Return the (X, Y) coordinate for the center point of the cell that contains the specified text.  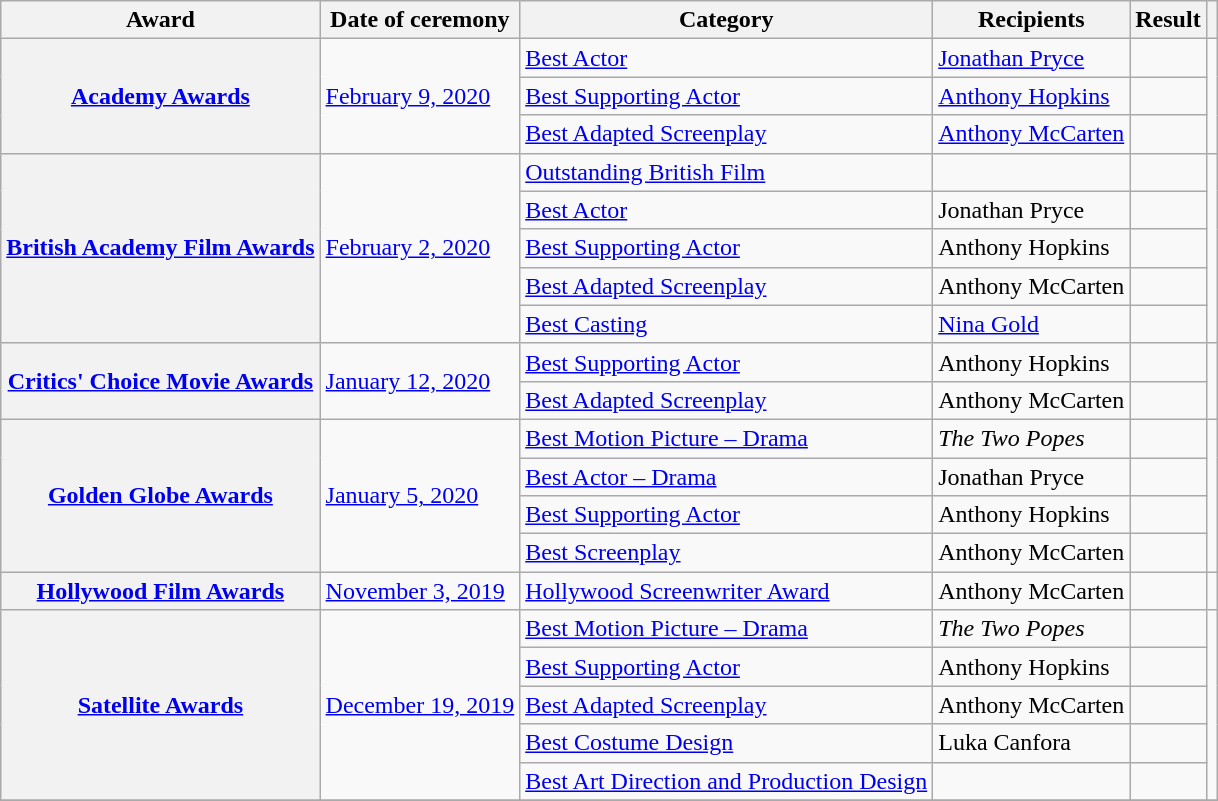
December 19, 2019 (420, 705)
Hollywood Screenwriter Award (726, 591)
November 3, 2019 (420, 591)
Category (726, 20)
Date of ceremony (420, 20)
Best Costume Design (726, 743)
Best Art Direction and Production Design (726, 781)
February 2, 2020 (420, 248)
Result (1168, 20)
Best Casting (726, 324)
Luka Canfora (1032, 743)
Golden Globe Awards (160, 495)
Critics' Choice Movie Awards (160, 381)
February 9, 2020 (420, 96)
Award (160, 20)
Satellite Awards (160, 705)
Best Screenplay (726, 553)
Academy Awards (160, 96)
January 12, 2020 (420, 381)
Hollywood Film Awards (160, 591)
Nina Gold (1032, 324)
January 5, 2020 (420, 495)
Recipients (1032, 20)
Outstanding British Film (726, 172)
British Academy Film Awards (160, 248)
Best Actor – Drama (726, 477)
